Detect which cell encompasses the target text, then output its [x, y] center coordinate. 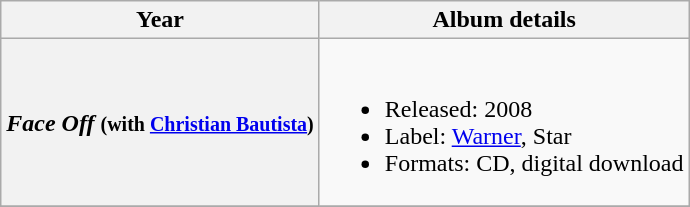
Year [160, 20]
Album details [504, 20]
Face Off (with Christian Bautista) [160, 122]
Released: 2008Label: Warner, StarFormats: CD, digital download [504, 122]
